Extract the [X, Y] coordinate from the center of the cell holding the provided text.  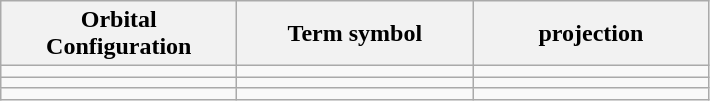
Orbital Configuration [119, 34]
Term symbol [355, 34]
projection [591, 34]
